Search for the cell housing the specified text and yield its (X, Y) center coordinate. 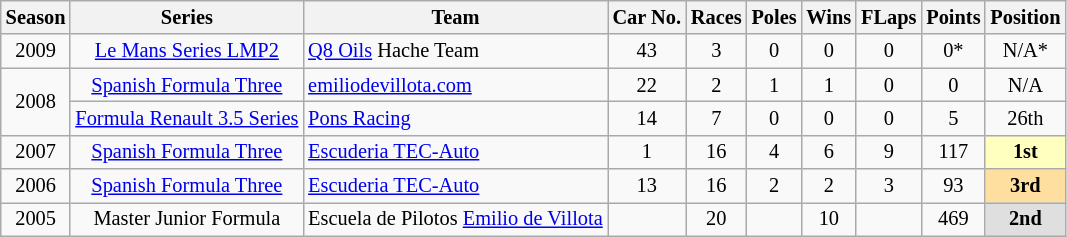
Master Junior Formula (186, 219)
3rd (1025, 186)
13 (647, 186)
22 (647, 85)
Escuela de Pilotos Emilio de Villota (455, 219)
14 (647, 118)
6 (830, 152)
5 (953, 118)
Team (455, 17)
FLaps (888, 17)
20 (716, 219)
Points (953, 17)
Races (716, 17)
Pons Racing (455, 118)
43 (647, 51)
N/A (1025, 85)
26th (1025, 118)
2006 (36, 186)
4 (774, 152)
emiliodevillota.com (455, 85)
Car No. (647, 17)
Season (36, 17)
Poles (774, 17)
10 (830, 219)
Wins (830, 17)
Formula Renault 3.5 Series (186, 118)
93 (953, 186)
9 (888, 152)
7 (716, 118)
2008 (36, 102)
2005 (36, 219)
2009 (36, 51)
Q8 Oils Hache Team (455, 51)
Series (186, 17)
0* (953, 51)
117 (953, 152)
2nd (1025, 219)
Le Mans Series LMP2 (186, 51)
469 (953, 219)
N/A* (1025, 51)
2007 (36, 152)
1st (1025, 152)
Position (1025, 17)
